Locate the cell with the specified text and output its [x, y] center coordinate. 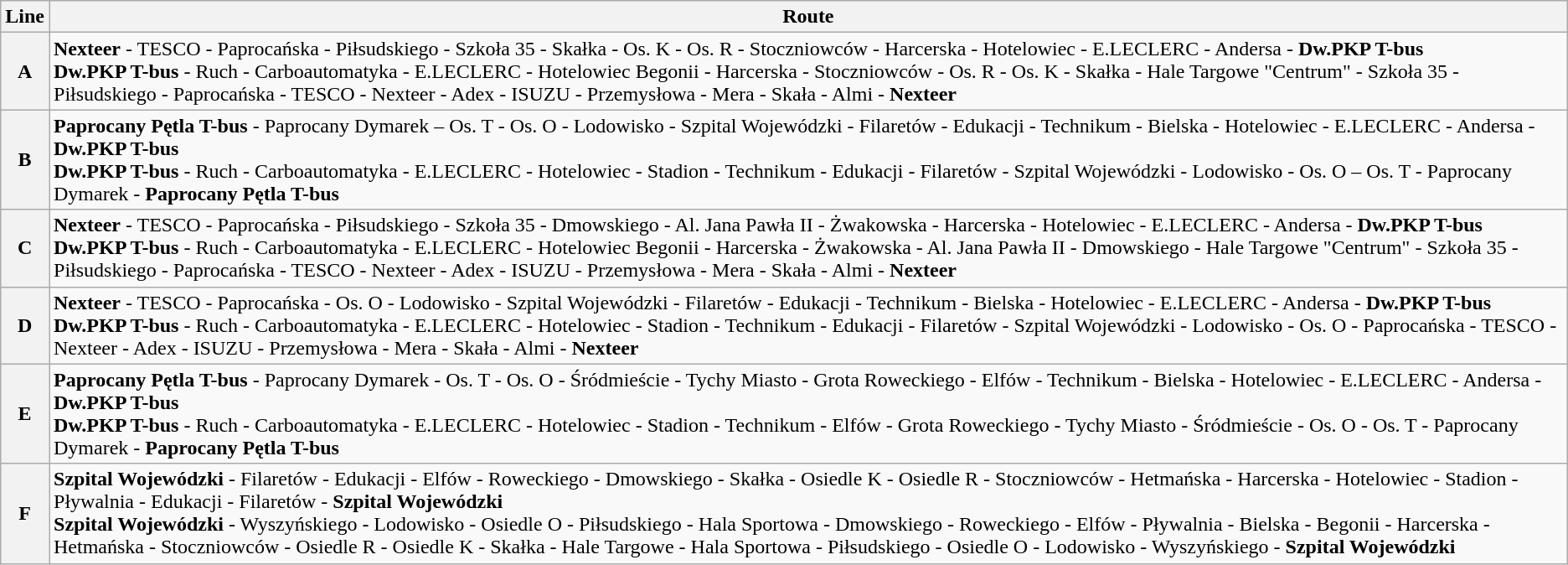
Route [807, 17]
D [25, 325]
Line [25, 17]
A [25, 71]
F [25, 513]
B [25, 159]
E [25, 414]
C [25, 248]
